Capture the cell that displays the provided text and extract its (X, Y) central coordinate. 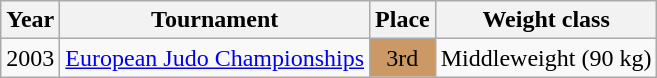
European Judo Championships (215, 58)
Place (403, 20)
Year (30, 20)
2003 (30, 58)
Middleweight (90 kg) (546, 58)
Weight class (546, 20)
Tournament (215, 20)
3rd (403, 58)
